Locate the cell with the specified text and output its [X, Y] center coordinate. 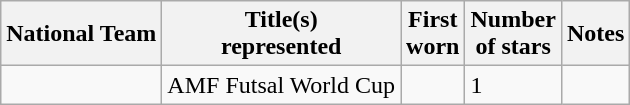
1 [513, 85]
Title(s)represented [282, 34]
AMF Futsal World Cup [282, 85]
Numberof stars [513, 34]
Firstworn [433, 34]
Notes [595, 34]
National Team [82, 34]
